For the text-containing cell, return its midpoint in (X, Y) coordinate format. 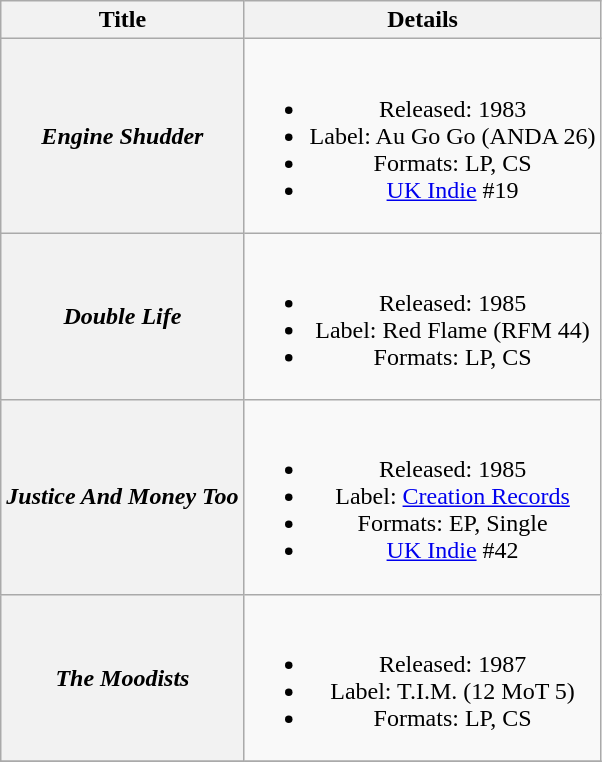
Title (122, 20)
Engine Shudder (122, 136)
Details (422, 20)
Released: 1985Label: Red Flame (RFM 44)Formats: LP, CS (422, 316)
Double Life (122, 316)
Released: 1983Label: Au Go Go (ANDA 26)Formats: LP, CSUK Indie #19 (422, 136)
Released: 1985Label: Creation RecordsFormats: EP, SingleUK Indie #42 (422, 497)
Released: 1987Label: T.I.M. (12 MoT 5)Formats: LP, CS (422, 678)
Justice And Money Too (122, 497)
The Moodists (122, 678)
